Scan for the cell matching the given text and deliver its (x, y) coordinate at center. 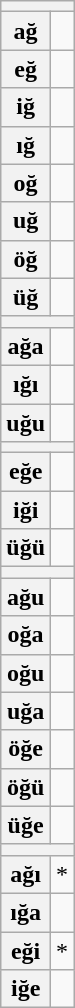
ığ (26, 145)
öğ (26, 259)
üğü (26, 548)
oğu (26, 673)
eğe (26, 472)
ığı (26, 384)
ığa (26, 912)
üğ (26, 297)
ağı (26, 874)
iği (26, 510)
eğ (26, 69)
iğ (26, 107)
oğa (26, 635)
uğa (26, 711)
öğe (26, 749)
öğü (26, 787)
ağu (26, 597)
ağa (26, 346)
ağ (26, 31)
üğe (26, 825)
iğe (26, 989)
eği (26, 951)
oğ (26, 183)
uğu (26, 423)
uğ (26, 221)
